Pinpoint the cell where the given text exists, returning its [x, y] midpoint coordinate. 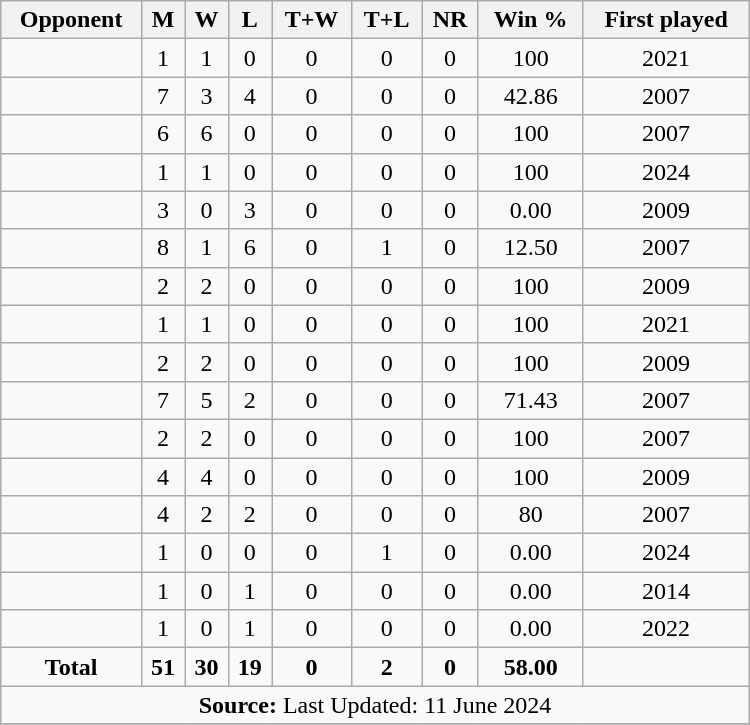
8 [162, 248]
First played [666, 20]
Total [72, 667]
42.86 [530, 96]
5 [206, 400]
2014 [666, 591]
Win % [530, 20]
58.00 [530, 667]
M [162, 20]
19 [250, 667]
Source: Last Updated: 11 June 2024 [375, 705]
12.50 [530, 248]
NR [450, 20]
30 [206, 667]
80 [530, 515]
T+W [312, 20]
Opponent [72, 20]
W [206, 20]
T+L [387, 20]
L [250, 20]
71.43 [530, 400]
51 [162, 667]
2022 [666, 629]
